Scan for the cell matching the given text and deliver its [x, y] coordinate at center. 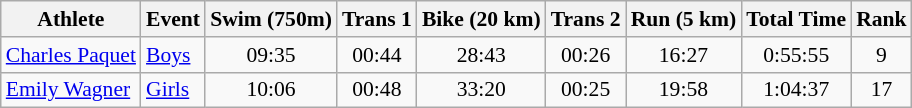
10:06 [271, 90]
28:43 [482, 55]
16:27 [684, 55]
00:26 [586, 55]
Charles Paquet [71, 55]
0:55:55 [796, 55]
Trans 2 [586, 19]
Athlete [71, 19]
Emily Wagner [71, 90]
17 [882, 90]
Swim (750m) [271, 19]
00:44 [377, 55]
Boys [173, 55]
19:58 [684, 90]
Event [173, 19]
Bike (20 km) [482, 19]
Girls [173, 90]
Rank [882, 19]
00:48 [377, 90]
9 [882, 55]
1:04:37 [796, 90]
33:20 [482, 90]
Trans 1 [377, 19]
Total Time [796, 19]
09:35 [271, 55]
Run (5 km) [684, 19]
00:25 [586, 90]
